Capture the cell that displays the provided text and extract its [x, y] central coordinate. 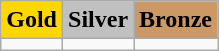
Silver [98, 20]
Gold [32, 20]
Bronze [176, 20]
